Locate the cell with the specified text and output its [x, y] center coordinate. 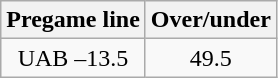
Over/under [210, 20]
UAB –13.5 [74, 58]
Pregame line [74, 20]
49.5 [210, 58]
